Detect which cell encompasses the target text, then output its [x, y] center coordinate. 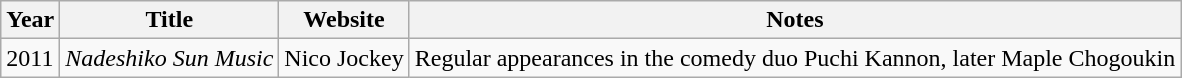
Regular appearances in the comedy duo Puchi Kannon, later Maple Chogoukin [795, 58]
2011 [30, 58]
Nico Jockey [344, 58]
Year [30, 20]
Title [170, 20]
Nadeshiko Sun Music [170, 58]
Website [344, 20]
Notes [795, 20]
